Pinpoint the cell where the given text exists, returning its (x, y) midpoint coordinate. 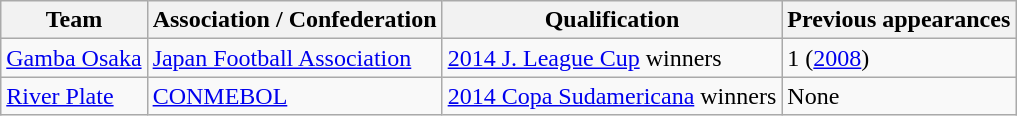
2014 Copa Sudamericana winners (612, 96)
1 (2008) (899, 58)
None (899, 96)
2014 J. League Cup winners (612, 58)
Team (74, 20)
River Plate (74, 96)
Gamba Osaka (74, 58)
Japan Football Association (294, 58)
Previous appearances (899, 20)
Association / Confederation (294, 20)
Qualification (612, 20)
CONMEBOL (294, 96)
